Find where the given text appears and provide that cell's center as (x, y) coordinate. 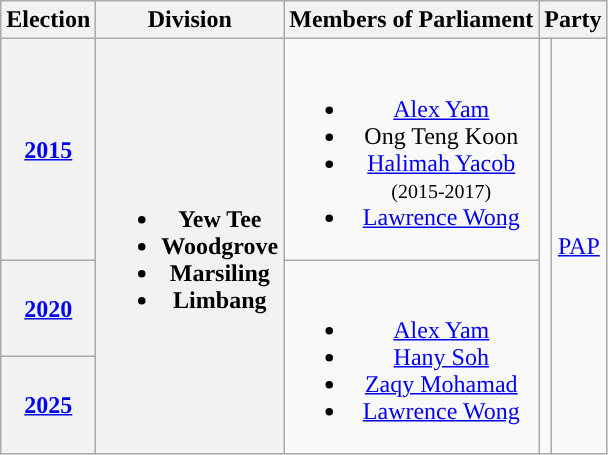
Members of Parliament (412, 20)
Election (48, 20)
2015 (48, 150)
2025 (48, 406)
2020 (48, 308)
Alex YamHany SohZaqy MohamadLawrence Wong (412, 357)
Party (573, 20)
PAP (580, 246)
Division (190, 20)
Alex YamOng Teng KoonHalimah Yacob(2015-2017)Lawrence Wong (412, 150)
Yew TeeWoodgroveMarsilingLimbang (190, 246)
